For the text-containing cell, return its midpoint in (x, y) coordinate format. 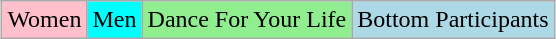
Women (44, 20)
Bottom Participants (453, 20)
Dance For Your Life (247, 20)
Men (114, 20)
